Output the (X, Y) coordinate of the center of the cell containing the given text.  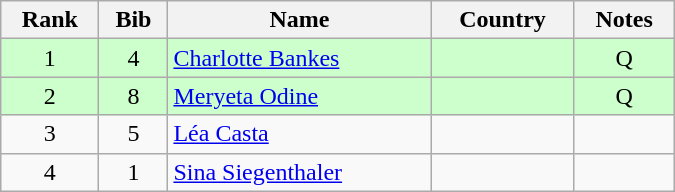
3 (50, 134)
Rank (50, 20)
5 (134, 134)
Country (502, 20)
Notes (624, 20)
Meryeta Odine (300, 96)
Charlotte Bankes (300, 58)
Name (300, 20)
2 (50, 96)
8 (134, 96)
Sina Siegenthaler (300, 172)
Léa Casta (300, 134)
Bib (134, 20)
